Return [x, y] of the center of cell containing provided text 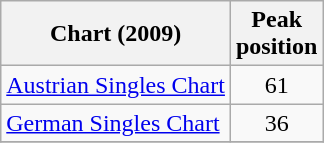
36 [276, 123]
Chart (2009) [116, 34]
Austrian Singles Chart [116, 85]
German Singles Chart [116, 123]
Peakposition [276, 34]
61 [276, 85]
